Provide the [X, Y] coordinate of the cell's center where the given text is located.  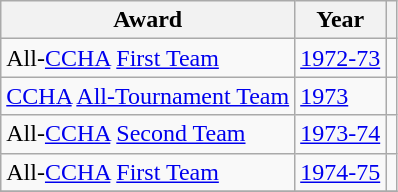
All-CCHA Second Team [148, 134]
1973-74 [340, 134]
1972-73 [340, 58]
Year [340, 20]
1973 [340, 96]
1974-75 [340, 172]
CCHA All-Tournament Team [148, 96]
Award [148, 20]
